Detect which cell encompasses the target text, then output its (x, y) center coordinate. 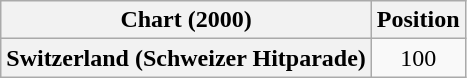
Switzerland (Schweizer Hitparade) (186, 58)
100 (418, 58)
Position (418, 20)
Chart (2000) (186, 20)
